Detect which cell encompasses the target text, then output its (x, y) center coordinate. 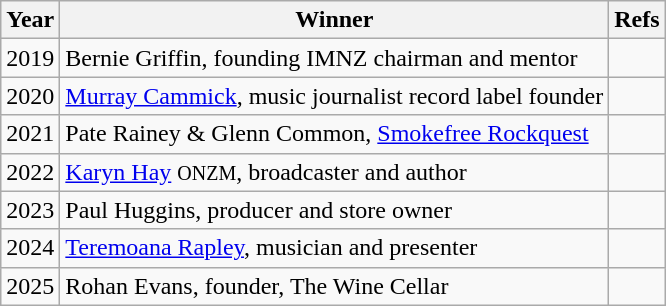
2023 (30, 210)
Karyn Hay ONZM, broadcaster and author (334, 172)
2022 (30, 172)
2021 (30, 134)
2024 (30, 248)
Bernie Griffin, founding IMNZ chairman and mentor (334, 58)
2020 (30, 96)
Pate Rainey & Glenn Common, Smokefree Rockquest (334, 134)
Murray Cammick, music journalist record label founder (334, 96)
Paul Huggins, producer and store owner (334, 210)
2019 (30, 58)
Year (30, 20)
Teremoana Rapley, musician and presenter (334, 248)
Winner (334, 20)
Rohan Evans, founder, The Wine Cellar (334, 286)
Refs (637, 20)
2025 (30, 286)
